Detect which cell encompasses the target text, then output its [X, Y] center coordinate. 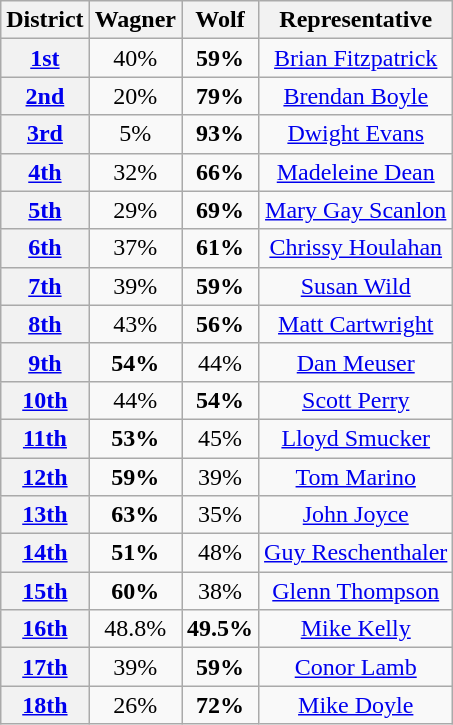
Brendan Boyle [356, 96]
69% [220, 210]
49.5% [220, 629]
Wagner [135, 20]
37% [135, 248]
Matt Cartwright [356, 324]
15th [45, 591]
61% [220, 248]
20% [135, 96]
8th [45, 324]
43% [135, 324]
Representative [356, 20]
Scott Perry [356, 400]
Dan Meuser [356, 362]
48.8% [135, 629]
13th [45, 515]
7th [45, 286]
Guy Reschenthaler [356, 553]
40% [135, 58]
93% [220, 134]
District [45, 20]
1st [45, 58]
Susan Wild [356, 286]
45% [220, 438]
Wolf [220, 20]
26% [135, 705]
35% [220, 515]
18th [45, 705]
3rd [45, 134]
63% [135, 515]
Mike Kelly [356, 629]
Conor Lamb [356, 667]
Mike Doyle [356, 705]
2nd [45, 96]
56% [220, 324]
12th [45, 477]
53% [135, 438]
14th [45, 553]
9th [45, 362]
John Joyce [356, 515]
Glenn Thompson [356, 591]
48% [220, 553]
72% [220, 705]
51% [135, 553]
6th [45, 248]
4th [45, 172]
79% [220, 96]
Lloyd Smucker [356, 438]
17th [45, 667]
29% [135, 210]
10th [45, 400]
Chrissy Houlahan [356, 248]
Dwight Evans [356, 134]
5th [45, 210]
60% [135, 591]
Tom Marino [356, 477]
11th [45, 438]
16th [45, 629]
38% [220, 591]
Mary Gay Scanlon [356, 210]
5% [135, 134]
Madeleine Dean [356, 172]
32% [135, 172]
Brian Fitzpatrick [356, 58]
66% [220, 172]
